Identify which cell holds the provided text, then report its [x, y] central coordinate. 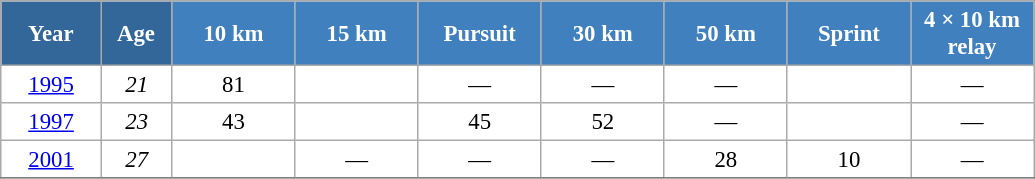
4 × 10 km relay [972, 34]
50 km [726, 34]
21 [136, 85]
28 [726, 160]
1997 [52, 122]
30 km [602, 34]
23 [136, 122]
27 [136, 160]
Year [52, 34]
Pursuit [480, 34]
2001 [52, 160]
Sprint [848, 34]
1995 [52, 85]
10 km [234, 34]
Age [136, 34]
45 [480, 122]
15 km [356, 34]
81 [234, 85]
10 [848, 160]
43 [234, 122]
52 [602, 122]
